Find where the given text appears and provide that cell's center as [x, y] coordinate. 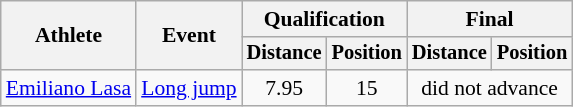
Qualification [324, 19]
15 [367, 88]
did not advance [490, 88]
Athlete [68, 36]
7.95 [284, 88]
Emiliano Lasa [68, 88]
Long jump [188, 88]
Final [490, 19]
Event [188, 36]
